Extract the (x, y) coordinate from the center of the cell holding the provided text.  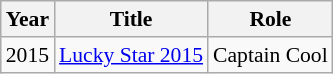
Captain Cool (270, 55)
Year (28, 19)
2015 (28, 55)
Title (131, 19)
Role (270, 19)
Lucky Star 2015 (131, 55)
